Find where the given text appears and provide that cell's center as [x, y] coordinate. 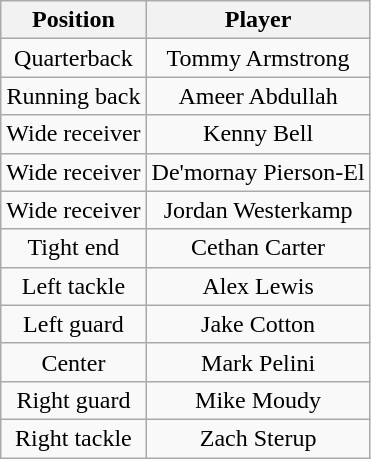
Right guard [74, 400]
Tommy Armstrong [258, 58]
Right tackle [74, 438]
Position [74, 20]
Player [258, 20]
Zach Sterup [258, 438]
Left tackle [74, 286]
Running back [74, 96]
Ameer Abdullah [258, 96]
Jake Cotton [258, 324]
De'mornay Pierson-El [258, 172]
Quarterback [74, 58]
Kenny Bell [258, 134]
Cethan Carter [258, 248]
Jordan Westerkamp [258, 210]
Mark Pelini [258, 362]
Tight end [74, 248]
Center [74, 362]
Alex Lewis [258, 286]
Mike Moudy [258, 400]
Left guard [74, 324]
